Determine the [x, y] coordinate at the center of the cell enclosing the given text.  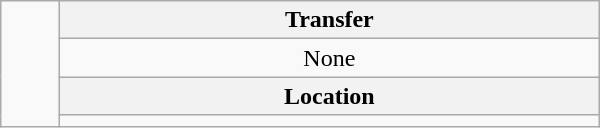
Location [329, 96]
None [329, 58]
Transfer [329, 20]
